Provide the (x, y) coordinate of the cell's center where the given text is located.  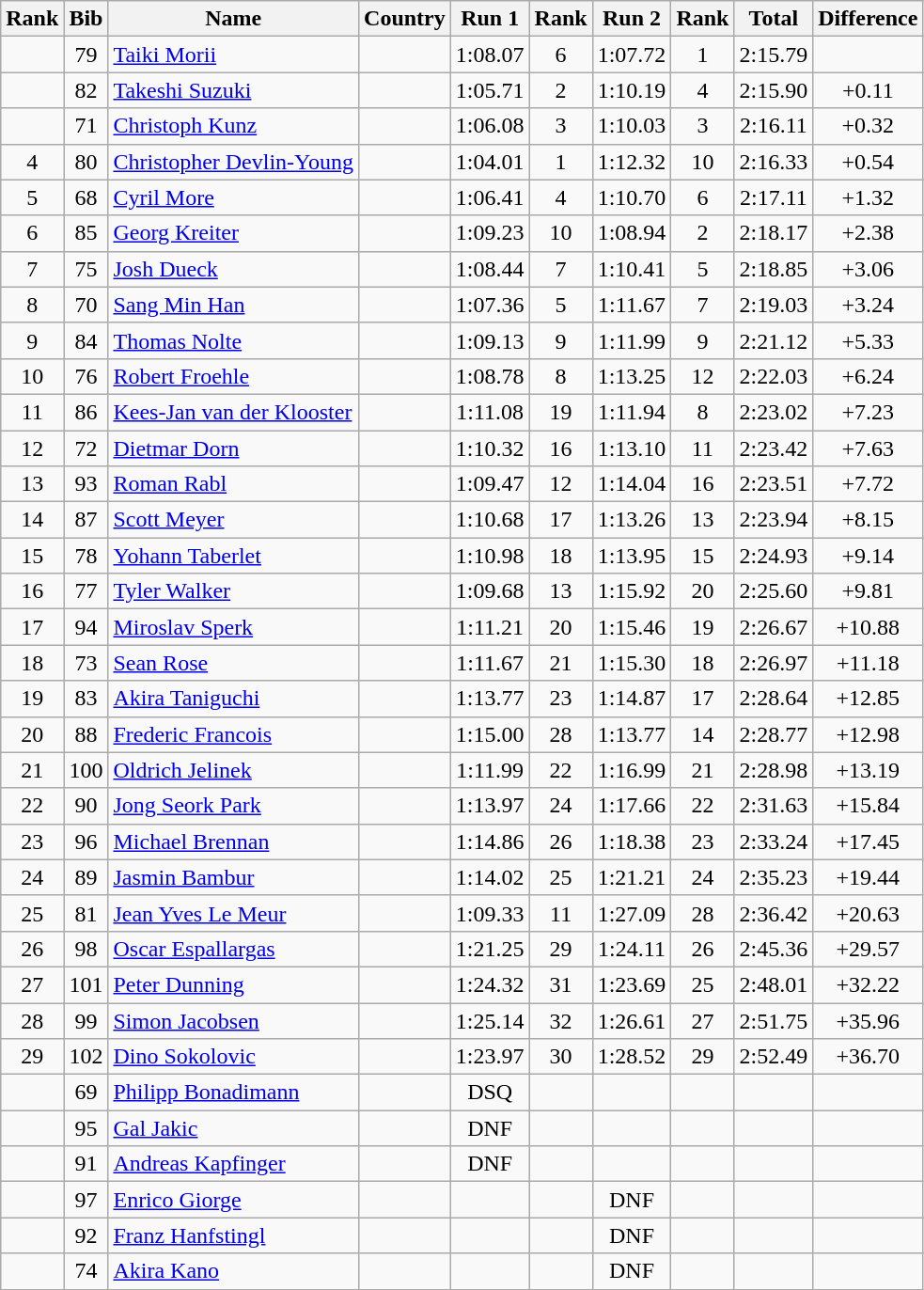
1:13.97 (490, 806)
1:10.32 (490, 448)
1:12.32 (632, 162)
30 (560, 1057)
Georg Kreiter (233, 233)
2:23.94 (774, 520)
2:25.60 (774, 591)
79 (86, 55)
87 (86, 520)
2:15.79 (774, 55)
Josh Dueck (233, 269)
98 (86, 949)
Philipp Bonadimann (233, 1093)
Sean Rose (233, 663)
Name (233, 19)
+7.23 (869, 412)
Run 1 (490, 19)
2:16.33 (774, 162)
73 (86, 663)
1:13.25 (632, 376)
+3.06 (869, 269)
+6.24 (869, 376)
96 (86, 842)
1:07.36 (490, 305)
1:08.94 (632, 233)
1:06.08 (490, 126)
1:13.26 (632, 520)
2:15.90 (774, 90)
+11.18 (869, 663)
2:36.42 (774, 913)
Christopher Devlin-Young (233, 162)
85 (86, 233)
1:11.94 (632, 412)
2:23.51 (774, 484)
83 (86, 699)
76 (86, 376)
2:35.23 (774, 877)
Jean Yves Le Meur (233, 913)
72 (86, 448)
Sang Min Han (233, 305)
2:33.24 (774, 842)
80 (86, 162)
Frederic Francois (233, 734)
Thomas Nolte (233, 340)
DSQ (490, 1093)
2:26.67 (774, 627)
Cyril More (233, 197)
92 (86, 1235)
93 (86, 484)
71 (86, 126)
69 (86, 1093)
1:24.11 (632, 949)
1:23.69 (632, 984)
70 (86, 305)
Takeshi Suzuki (233, 90)
+35.96 (869, 1020)
+0.32 (869, 126)
1:15.00 (490, 734)
101 (86, 984)
Franz Hanfstingl (233, 1235)
2:48.01 (774, 984)
1:14.87 (632, 699)
1:27.09 (632, 913)
Enrico Giorge (233, 1200)
+1.32 (869, 197)
+0.54 (869, 162)
74 (86, 1271)
2:17.11 (774, 197)
2:18.85 (774, 269)
Run 2 (632, 19)
Kees-Jan van der Klooster (233, 412)
2:19.03 (774, 305)
2:24.93 (774, 556)
Dietmar Dorn (233, 448)
2:18.17 (774, 233)
1:24.32 (490, 984)
1:09.68 (490, 591)
Total (774, 19)
+12.98 (869, 734)
+7.72 (869, 484)
Peter Dunning (233, 984)
+0.11 (869, 90)
Simon Jacobsen (233, 1020)
82 (86, 90)
+32.22 (869, 984)
1:13.95 (632, 556)
31 (560, 984)
Country (405, 19)
32 (560, 1020)
Difference (869, 19)
Roman Rabl (233, 484)
1:17.66 (632, 806)
1:10.98 (490, 556)
1:18.38 (632, 842)
99 (86, 1020)
90 (86, 806)
2:28.98 (774, 770)
+17.45 (869, 842)
+13.19 (869, 770)
88 (86, 734)
1:13.10 (632, 448)
Christoph Kunz (233, 126)
1:15.46 (632, 627)
1:26.61 (632, 1020)
2:21.12 (774, 340)
+10.88 (869, 627)
2:31.63 (774, 806)
Jong Seork Park (233, 806)
86 (86, 412)
1:08.78 (490, 376)
Akira Kano (233, 1271)
2:28.77 (774, 734)
+9.14 (869, 556)
97 (86, 1200)
+3.24 (869, 305)
1:09.23 (490, 233)
1:10.19 (632, 90)
2:26.97 (774, 663)
94 (86, 627)
+9.81 (869, 591)
1:28.52 (632, 1057)
2:23.02 (774, 412)
Miroslav Sperk (233, 627)
1:11.08 (490, 412)
Oldrich Jelinek (233, 770)
1:14.86 (490, 842)
1:07.72 (632, 55)
Taiki Morii (233, 55)
81 (86, 913)
1:14.04 (632, 484)
84 (86, 340)
102 (86, 1057)
2:45.36 (774, 949)
Michael Brennan (233, 842)
1:11.21 (490, 627)
1:09.47 (490, 484)
Jasmin Bambur (233, 877)
89 (86, 877)
1:09.33 (490, 913)
1:15.30 (632, 663)
1:08.44 (490, 269)
1:06.41 (490, 197)
1:15.92 (632, 591)
68 (86, 197)
+29.57 (869, 949)
91 (86, 1164)
+15.84 (869, 806)
Yohann Taberlet (233, 556)
Scott Meyer (233, 520)
Akira Taniguchi (233, 699)
1:05.71 (490, 90)
Andreas Kapfinger (233, 1164)
2:16.11 (774, 126)
Robert Froehle (233, 376)
1:09.13 (490, 340)
+12.85 (869, 699)
1:10.03 (632, 126)
1:08.07 (490, 55)
75 (86, 269)
+7.63 (869, 448)
2:51.75 (774, 1020)
2:52.49 (774, 1057)
+36.70 (869, 1057)
1:10.70 (632, 197)
95 (86, 1128)
+19.44 (869, 877)
Bib (86, 19)
+2.38 (869, 233)
1:23.97 (490, 1057)
+20.63 (869, 913)
77 (86, 591)
1:04.01 (490, 162)
1:25.14 (490, 1020)
Tyler Walker (233, 591)
1:10.41 (632, 269)
Gal Jakic (233, 1128)
1:21.21 (632, 877)
2:22.03 (774, 376)
Oscar Espallargas (233, 949)
78 (86, 556)
1:14.02 (490, 877)
+8.15 (869, 520)
1:16.99 (632, 770)
100 (86, 770)
+5.33 (869, 340)
1:10.68 (490, 520)
2:28.64 (774, 699)
2:23.42 (774, 448)
Dino Sokolovic (233, 1057)
1:21.25 (490, 949)
